Extract the (x, y) coordinate from the center of the cell holding the provided text.  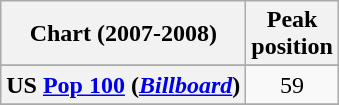
59 (292, 85)
US Pop 100 (Billboard) (124, 85)
Peakposition (292, 34)
Chart (2007-2008) (124, 34)
